Provide the [x, y] coordinate of the cell's center where the given text is located.  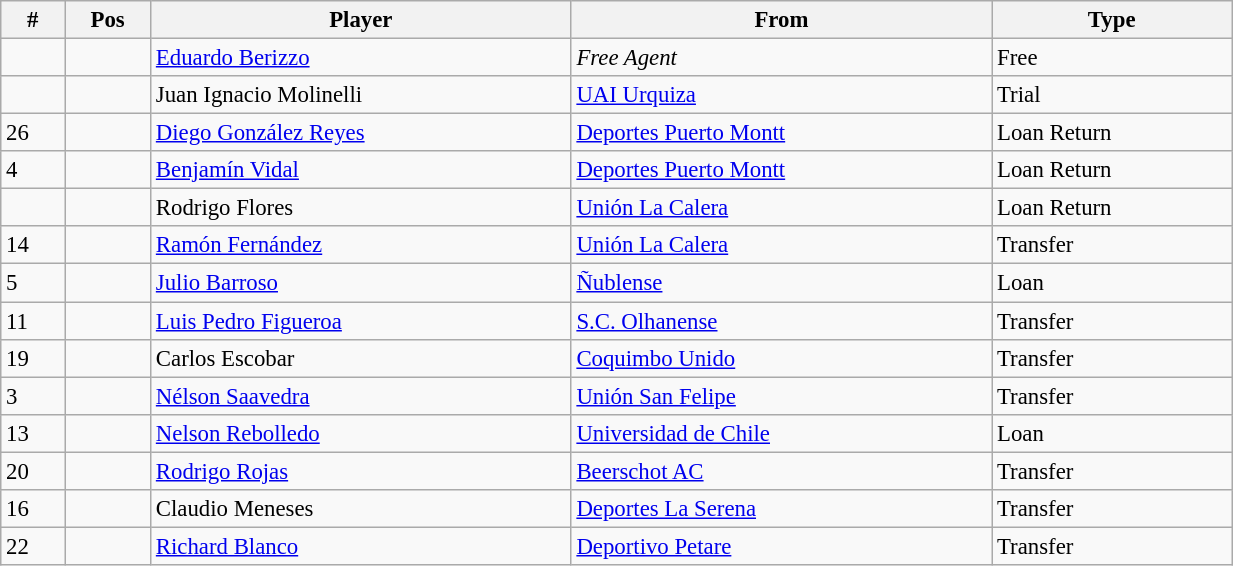
# [33, 20]
Free [1112, 58]
Universidad de Chile [782, 433]
5 [33, 283]
Coquimbo Unido [782, 358]
Pos [108, 20]
UAI Urquiza [782, 95]
Unión San Felipe [782, 396]
16 [33, 509]
Deportes La Serena [782, 509]
Julio Barroso [362, 283]
Richard Blanco [362, 546]
20 [33, 471]
Juan Ignacio Molinelli [362, 95]
Type [1112, 20]
Carlos Escobar [362, 358]
Benjamín Vidal [362, 170]
19 [33, 358]
Free Agent [782, 58]
Eduardo Berizzo [362, 58]
13 [33, 433]
11 [33, 321]
Beerschot AC [782, 471]
Rodrigo Rojas [362, 471]
Player [362, 20]
3 [33, 396]
Rodrigo Flores [362, 208]
Ramón Fernández [362, 245]
Nelson Rebolledo [362, 433]
14 [33, 245]
Ñublense [782, 283]
Trial [1112, 95]
26 [33, 133]
From [782, 20]
Nélson Saavedra [362, 396]
Luis Pedro Figueroa [362, 321]
Deportivo Petare [782, 546]
22 [33, 546]
Claudio Meneses [362, 509]
S.C. Olhanense [782, 321]
4 [33, 170]
Diego González Reyes [362, 133]
